Locate the cell with the specified text and output its [X, Y] center coordinate. 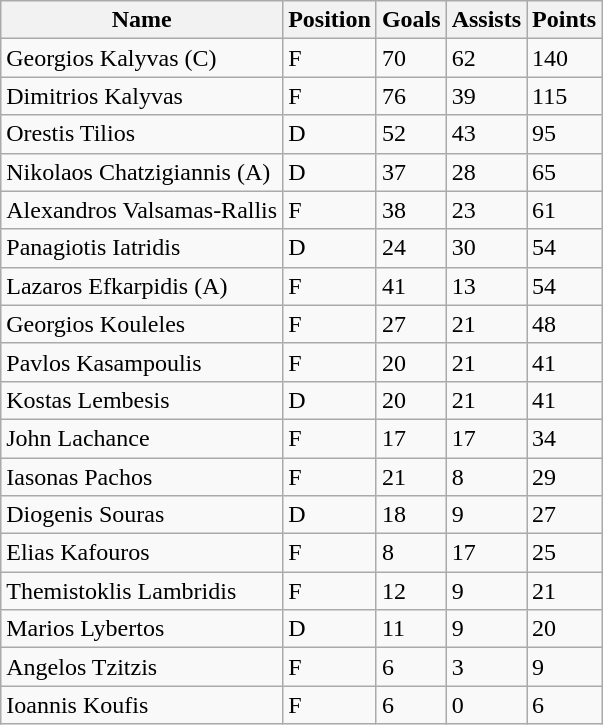
29 [564, 477]
12 [411, 591]
43 [486, 134]
Georgios Kouleles [142, 324]
39 [486, 96]
95 [564, 134]
37 [411, 172]
Panagiotis Iatridis [142, 248]
Diogenis Souras [142, 515]
30 [486, 248]
11 [411, 629]
Ioannis Koufis [142, 705]
Alexandros Valsamas-Rallis [142, 210]
28 [486, 172]
Assists [486, 20]
52 [411, 134]
Lazaros Efkarpidis (A) [142, 286]
Elias Kafouros [142, 553]
Name [142, 20]
Kostas Lembesis [142, 400]
38 [411, 210]
Marios Lybertos [142, 629]
Pavlos Kasampoulis [142, 362]
Goals [411, 20]
Orestis Tilios [142, 134]
65 [564, 172]
25 [564, 553]
24 [411, 248]
Themistoklis Lambridis [142, 591]
61 [564, 210]
John Lachance [142, 438]
Points [564, 20]
48 [564, 324]
140 [564, 58]
Georgios Kalyvas (C) [142, 58]
34 [564, 438]
Angelos Tzitzis [142, 667]
Position [330, 20]
13 [486, 286]
76 [411, 96]
Dimitrios Kalyvas [142, 96]
3 [486, 667]
70 [411, 58]
115 [564, 96]
18 [411, 515]
0 [486, 705]
62 [486, 58]
23 [486, 210]
Nikolaos Chatzigiannis (A) [142, 172]
Iasonas Pachos [142, 477]
